Determine the [X, Y] coordinate at the center of the cell enclosing the given text.  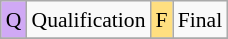
Qualification [89, 20]
Final [200, 20]
Q [14, 20]
F [162, 20]
